Detect which cell encompasses the target text, then output its (X, Y) center coordinate. 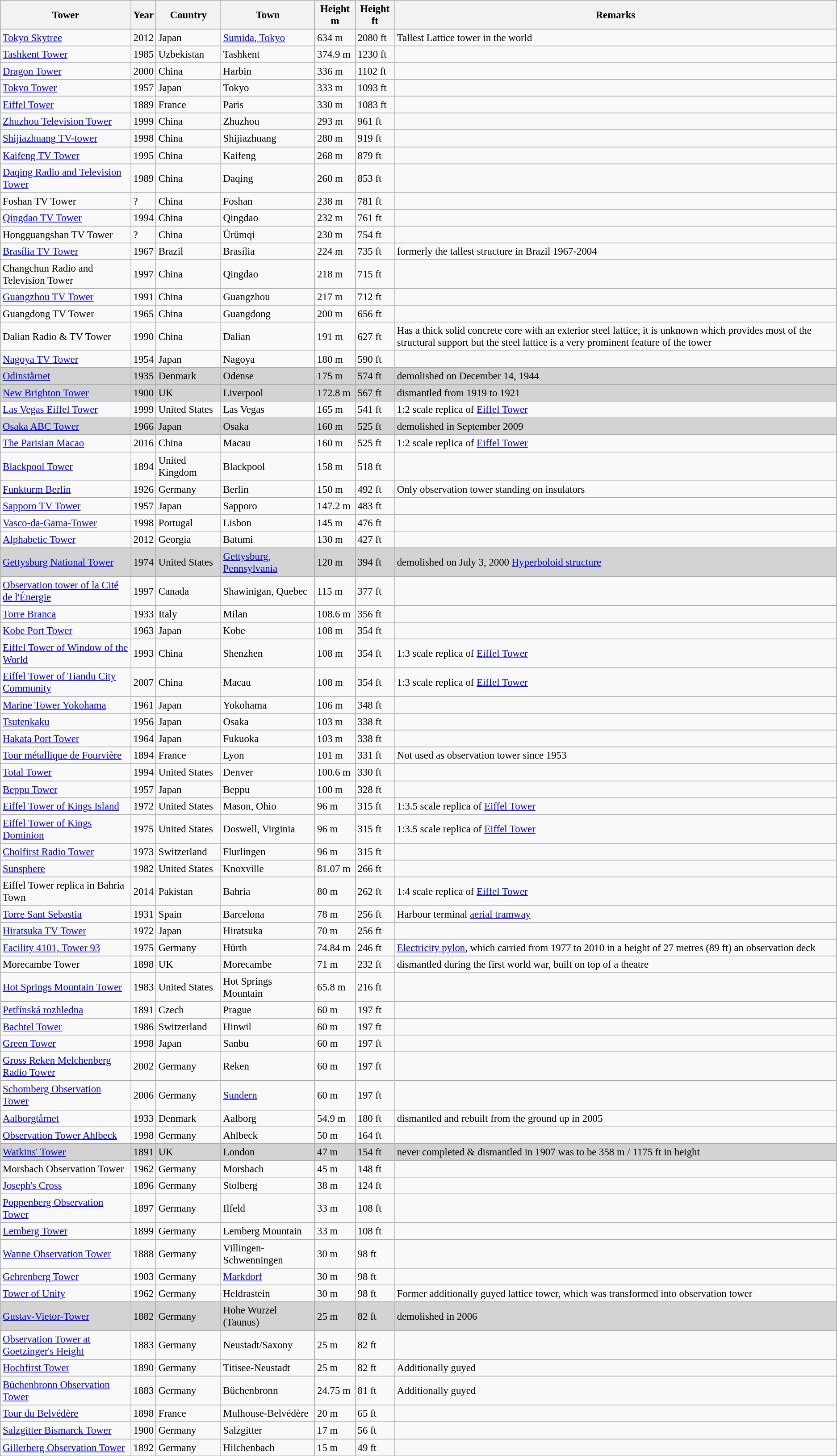
Eiffel Tower of Kings Island (66, 806)
45 m (335, 1169)
Dragon Tower (66, 71)
356 ft (375, 614)
106 m (335, 705)
Hiratsuka (268, 931)
New Brighton Tower (66, 393)
Lisbon (268, 523)
148 ft (375, 1169)
United Kingdom (188, 466)
17 m (335, 1431)
49 ft (375, 1448)
567 ft (375, 393)
Shenzhen (268, 654)
Morecambe (268, 965)
Harbour terminal aerial tramway (615, 914)
Morecambe Tower (66, 965)
262 ft (375, 892)
961 ft (375, 122)
78 m (335, 914)
Joseph's Cross (66, 1186)
293 m (335, 122)
108.6 m (335, 614)
1961 (143, 705)
331 ft (375, 755)
1892 (143, 1448)
656 ft (375, 314)
Marine Tower Yokohama (66, 705)
dismantled during the first world war, built on top of a theatre (615, 965)
Blackpool Tower (66, 466)
65.8 m (335, 987)
Hiratsuka TV Tower (66, 931)
1897 (143, 1208)
853 ft (375, 178)
Pakistan (188, 892)
Changchun Radio and Television Tower (66, 274)
336 m (335, 71)
735 ft (375, 252)
Tashkent (268, 55)
191 m (335, 337)
1882 (143, 1316)
754 ft (375, 235)
Qingdao TV Tower (66, 218)
Tower of Unity (66, 1294)
Former additionally guyed lattice tower, which was transformed into observation tower (615, 1294)
Denver (268, 772)
Salzgitter Bismarck Tower (66, 1431)
2007 (143, 683)
Eiffel Tower (66, 105)
217 m (335, 297)
38 m (335, 1186)
1983 (143, 987)
Ahlbeck (268, 1135)
Sanbu (268, 1044)
1:4 scale replica of Eiffel Tower (615, 892)
634 m (335, 38)
266 ft (375, 869)
1965 (143, 314)
Dalian Radio & TV Tower (66, 337)
Eiffel Tower of Tiandu City Community (66, 683)
919 ft (375, 138)
1954 (143, 360)
Brazil (188, 252)
348 ft (375, 705)
70 m (335, 931)
Harbin (268, 71)
Reken (268, 1067)
Cholfirst Radio Tower (66, 852)
2014 (143, 892)
1966 (143, 427)
Odinstårnet (66, 376)
180 ft (375, 1118)
Mason, Ohio (268, 806)
Tallest Lattice tower in the world (615, 38)
Town (268, 15)
Liverpool (268, 393)
1985 (143, 55)
1982 (143, 869)
Yokohama (268, 705)
232 ft (375, 965)
81.07 m (335, 869)
154 ft (375, 1152)
Salzgitter (268, 1431)
Knoxville (268, 869)
328 ft (375, 789)
54.9 m (335, 1118)
1993 (143, 654)
712 ft (375, 297)
2002 (143, 1067)
218 m (335, 274)
Nagoya (268, 360)
dismantled from 1919 to 1921 (615, 393)
1102 ft (375, 71)
268 m (335, 155)
Fukuoka (268, 739)
147.2 m (335, 506)
Shijiazhuang (268, 138)
50 m (335, 1135)
Eiffel Tower of Window of the World (66, 654)
164 ft (375, 1135)
dismantled and rebuilt from the ground up in 2005 (615, 1118)
Guangzhou TV Tower (66, 297)
The Parisian Macao (66, 444)
Tokyo Skytree (66, 38)
Italy (188, 614)
Nagoya TV Tower (66, 360)
Kaifeng TV Tower (66, 155)
Observation Tower at Goetzinger's Height (66, 1346)
80 m (335, 892)
Tokyo (268, 88)
65 ft (375, 1414)
100 m (335, 789)
1986 (143, 1027)
1967 (143, 252)
Height m (335, 15)
Gillerberg Observation Tower (66, 1448)
Shawinigan, Quebec (268, 592)
Hakata Port Tower (66, 739)
Gross Reken Melchenberg Radio Tower (66, 1067)
Doswell, Virginia (268, 829)
Canada (188, 592)
Sapporo (268, 506)
165 m (335, 410)
476 ft (375, 523)
Not used as observation tower since 1953 (615, 755)
Sunsphere (66, 869)
1890 (143, 1368)
1926 (143, 489)
Eiffel Tower of Kings Dominion (66, 829)
Sundern (268, 1095)
Titisee-Neustadt (268, 1368)
Flurlingen (268, 852)
Height ft (375, 15)
Remarks (615, 15)
56 ft (375, 1431)
715 ft (375, 274)
Las Vegas (268, 410)
377 ft (375, 592)
761 ft (375, 218)
115 m (335, 592)
1991 (143, 297)
158 m (335, 466)
Hohe Wurzel (Taunus) (268, 1316)
74.84 m (335, 948)
London (268, 1152)
Observation tower of la Cité de l'Énergie (66, 592)
Portugal (188, 523)
1888 (143, 1254)
216 ft (375, 987)
Aalborg (268, 1118)
Beppu (268, 789)
224 m (335, 252)
Bachtel Tower (66, 1027)
175 m (335, 376)
172.8 m (335, 393)
130 m (335, 540)
Guangzhou (268, 297)
Tower (66, 15)
Georgia (188, 540)
Electricity pylon, which carried from 1977 to 2010 in a height of 27 metres (89 ft) an observation deck (615, 948)
427 ft (375, 540)
330 ft (375, 772)
Heldrastein (268, 1294)
Lemberg Mountain (268, 1231)
Blackpool (268, 466)
formerly the tallest structure in Brazil 1967-2004 (615, 252)
Only observation tower standing on insulators (615, 489)
Paris (268, 105)
333 m (335, 88)
1989 (143, 178)
101 m (335, 755)
1889 (143, 105)
Morsbach Observation Tower (66, 1169)
Neustadt/Saxony (268, 1346)
81 ft (375, 1391)
627 ft (375, 337)
492 ft (375, 489)
1903 (143, 1277)
Hochfirst Tower (66, 1368)
Sumida, Tokyo (268, 38)
Berlin (268, 489)
238 m (335, 201)
Büchenbronn (268, 1391)
demolished in September 2009 (615, 427)
Facility 4101, Tower 93 (66, 948)
2080 ft (375, 38)
71 m (335, 965)
Foshan (268, 201)
1990 (143, 337)
15 m (335, 1448)
1083 ft (375, 105)
Hürth (268, 948)
1956 (143, 722)
Kobe (268, 631)
1230 ft (375, 55)
Guangdong (268, 314)
Aalborgtårnet (66, 1118)
Torre Sant Sebastia (66, 914)
Milan (268, 614)
Torre Branca (66, 614)
Uzbekistan (188, 55)
Czech (188, 1010)
Tour du Belvédère (66, 1414)
Spain (188, 914)
280 m (335, 138)
Shijiazhuang TV-tower (66, 138)
1973 (143, 852)
2000 (143, 71)
demolished in 2006 (615, 1316)
Funkturm Berlin (66, 489)
Zhuzhou Television Tower (66, 122)
1093 ft (375, 88)
Tour métallique de Fourvière (66, 755)
Tokyo Tower (66, 88)
Alphabetic Tower (66, 540)
1899 (143, 1231)
Wanne Observation Tower (66, 1254)
Gustav-Vietor-Tower (66, 1316)
100.6 m (335, 772)
1931 (143, 914)
Eiffel Tower replica in Bahria Town (66, 892)
Hot Springs Mountain (268, 987)
Green Tower (66, 1044)
232 m (335, 218)
Villingen-Schwenningen (268, 1254)
879 ft (375, 155)
120 m (335, 562)
demolished on December 14, 1944 (615, 376)
260 m (335, 178)
Total Tower (66, 772)
1896 (143, 1186)
Tashkent Tower (66, 55)
Brasília (268, 252)
Markdorf (268, 1277)
Daqing (268, 178)
230 m (335, 235)
Batumi (268, 540)
Poppenberg Observation Tower (66, 1208)
Ilfeld (268, 1208)
47 m (335, 1152)
781 ft (375, 201)
24.75 m (335, 1391)
246 ft (375, 948)
1974 (143, 562)
Gettysburg National Tower (66, 562)
150 m (335, 489)
200 m (335, 314)
Hot Springs Mountain Tower (66, 987)
483 ft (375, 506)
Beppu Tower (66, 789)
Guangdong TV Tower (66, 314)
1995 (143, 155)
Dalian (268, 337)
541 ft (375, 410)
145 m (335, 523)
Sapporo TV Tower (66, 506)
Morsbach (268, 1169)
Ürümqi (268, 235)
518 ft (375, 466)
20 m (335, 1414)
Vasco-da-Gama-Tower (66, 523)
Zhuzhou (268, 122)
Daqing Radio and Television Tower (66, 178)
374.9 m (335, 55)
Kaifeng (268, 155)
124 ft (375, 1186)
Prague (268, 1010)
Mulhouse-Belvédère (268, 1414)
1964 (143, 739)
1935 (143, 376)
Tsutenkaku (66, 722)
Hongguangshan TV Tower (66, 235)
Watkins' Tower (66, 1152)
Bahria (268, 892)
Lemberg Tower (66, 1231)
394 ft (375, 562)
Country (188, 15)
Osaka ABC Tower (66, 427)
180 m (335, 360)
Gehrenberg Tower (66, 1277)
Brasília TV Tower (66, 252)
2016 (143, 444)
never completed & dismantled in 1907 was to be 358 m / 1175 ft in height (615, 1152)
Petřínská rozhledna (66, 1010)
Barcelona (268, 914)
demolished on July 3, 2000 Hyperboloid structure (615, 562)
Observation Tower Ahlbeck (66, 1135)
Gettysburg, Pennsylvania (268, 562)
Las Vegas Eiffel Tower (66, 410)
Lyon (268, 755)
Schomberg Observation Tower (66, 1095)
590 ft (375, 360)
330 m (335, 105)
Hilchenbach (268, 1448)
1963 (143, 631)
Stolberg (268, 1186)
574 ft (375, 376)
Odense (268, 376)
Foshan TV Tower (66, 201)
Year (143, 15)
Kobe Port Tower (66, 631)
2006 (143, 1095)
Büchenbronn Observation Tower (66, 1391)
Hinwil (268, 1027)
